For the text-containing cell, return its midpoint in (X, Y) coordinate format. 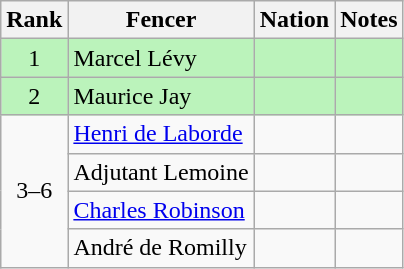
Marcel Lévy (161, 58)
Fencer (161, 20)
Adjutant Lemoine (161, 172)
Notes (369, 20)
2 (34, 96)
3–6 (34, 191)
Henri de Laborde (161, 134)
Charles Robinson (161, 210)
1 (34, 58)
Maurice Jay (161, 96)
André de Romilly (161, 248)
Rank (34, 20)
Nation (294, 20)
